Scan for the cell matching the given text and deliver its [X, Y] coordinate at center. 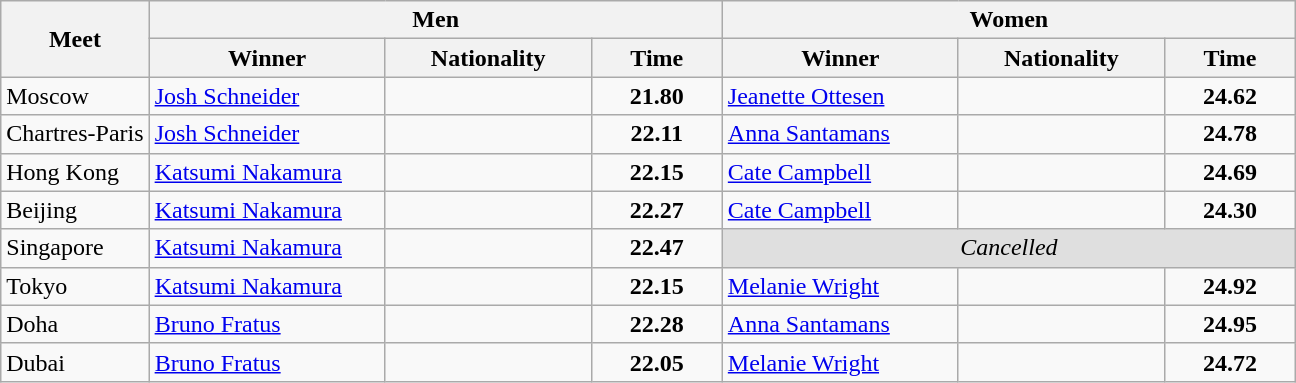
24.62 [1230, 96]
22.11 [656, 134]
Beijing [75, 210]
24.72 [1230, 362]
Tokyo [75, 286]
Jeanette Ottesen [840, 96]
22.27 [656, 210]
24.78 [1230, 134]
Women [1008, 20]
Men [436, 20]
Dubai [75, 362]
24.92 [1230, 286]
Moscow [75, 96]
Singapore [75, 248]
Cancelled [1008, 248]
22.28 [656, 324]
Doha [75, 324]
24.69 [1230, 172]
Hong Kong [75, 172]
24.30 [1230, 210]
24.95 [1230, 324]
Chartres-Paris [75, 134]
21.80 [656, 96]
22.47 [656, 248]
22.05 [656, 362]
Meet [75, 39]
